Detect which cell encompasses the target text, then output its (X, Y) center coordinate. 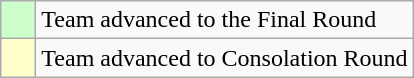
Team advanced to Consolation Round (224, 58)
Team advanced to the Final Round (224, 20)
